Locate the cell with the specified text and output its (x, y) center coordinate. 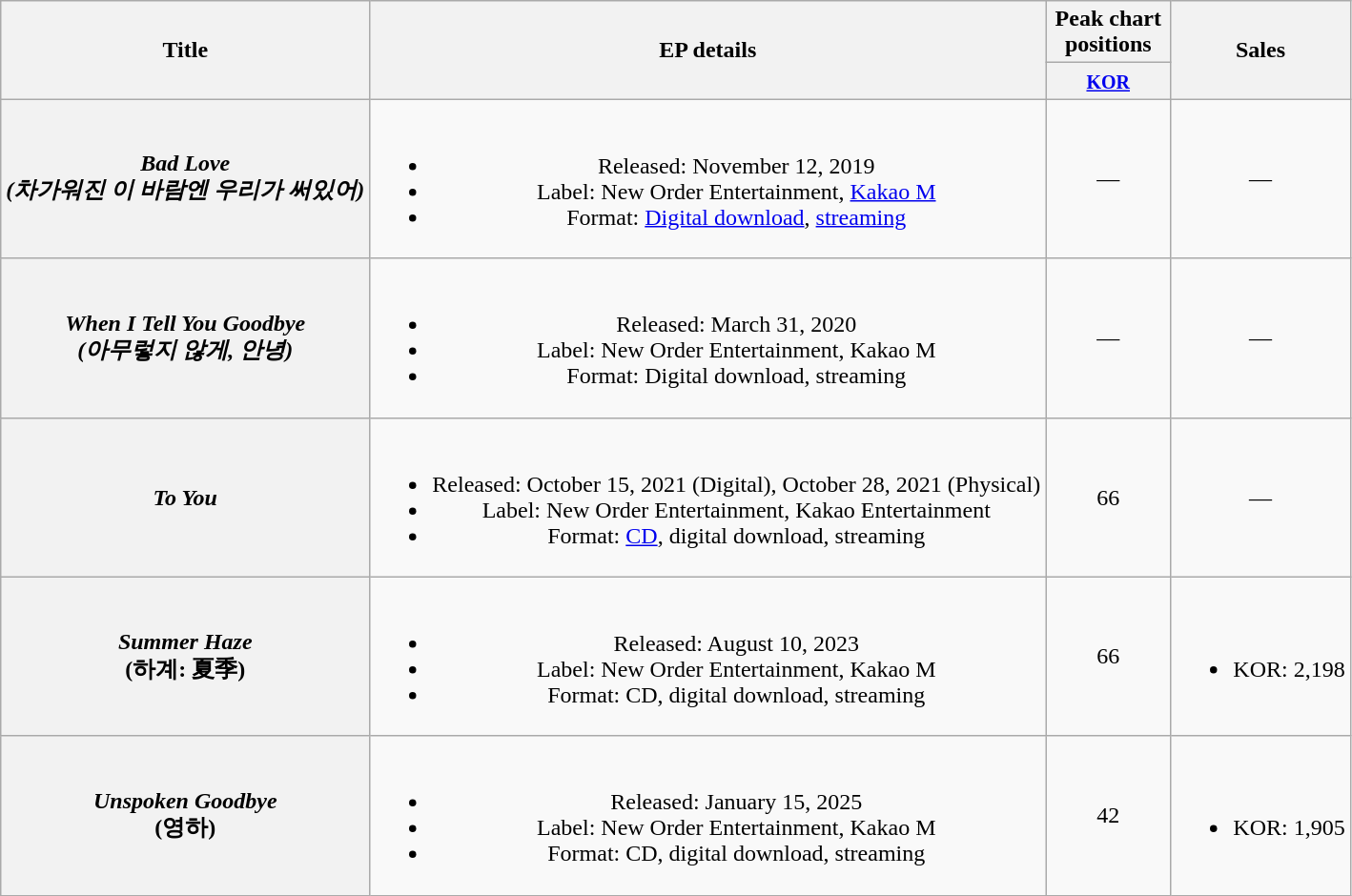
42 (1108, 816)
KOR: 1,905 (1260, 816)
Released: January 15, 2025Label: New Order Entertainment, Kakao MFormat: CD, digital download, streaming (707, 816)
When I Tell You Goodbye(아무렇지 않게, 안녕) (185, 337)
Peak chart positions (1108, 32)
Bad Love(차가워진 이 바람엔 우리가 써있어) (185, 179)
Released: August 10, 2023Label: New Order Entertainment, Kakao MFormat: CD, digital download, streaming (707, 656)
To You (185, 498)
EP details (707, 50)
KOR: 2,198 (1260, 656)
Sales (1260, 50)
KOR (1108, 81)
Title (185, 50)
Released: November 12, 2019Label: New Order Entertainment, Kakao MFormat: Digital download, streaming (707, 179)
Unspoken Goodbye(영하) (185, 816)
Released: March 31, 2020Label: New Order Entertainment, Kakao MFormat: Digital download, streaming (707, 337)
Summer Haze(하계: 夏季) (185, 656)
